Locate the cell with the specified text and output its (x, y) center coordinate. 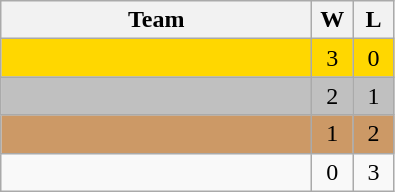
Team (156, 20)
W (332, 20)
L (374, 20)
